From the cell containing the given text, extract its center point as [x, y] coordinate. 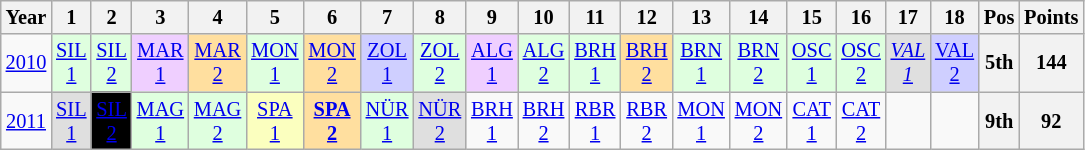
Year [26, 17]
SPA2 [332, 121]
ZOL2 [440, 63]
NÜR2 [440, 121]
RBR1 [595, 121]
Pos [999, 17]
6 [332, 17]
RBR2 [647, 121]
SPA1 [274, 121]
ALG2 [544, 63]
5th [999, 63]
4 [218, 17]
Points [1051, 17]
11 [595, 17]
OSC1 [812, 63]
MAG2 [218, 121]
BRN1 [700, 63]
18 [954, 17]
144 [1051, 63]
92 [1051, 121]
2011 [26, 121]
13 [700, 17]
3 [160, 17]
12 [647, 17]
VAL2 [954, 63]
17 [908, 17]
ZOL1 [388, 63]
ALG1 [492, 63]
9 [492, 17]
MAG1 [160, 121]
9th [999, 121]
15 [812, 17]
2010 [26, 63]
2 [111, 17]
16 [860, 17]
MAR2 [218, 63]
1 [71, 17]
14 [758, 17]
VAL1 [908, 63]
MAR1 [160, 63]
CAT1 [812, 121]
NÜR1 [388, 121]
BRN2 [758, 63]
8 [440, 17]
CAT2 [860, 121]
OSC2 [860, 63]
10 [544, 17]
5 [274, 17]
7 [388, 17]
